Provide the [x, y] coordinate of the cell's center where the given text is located.  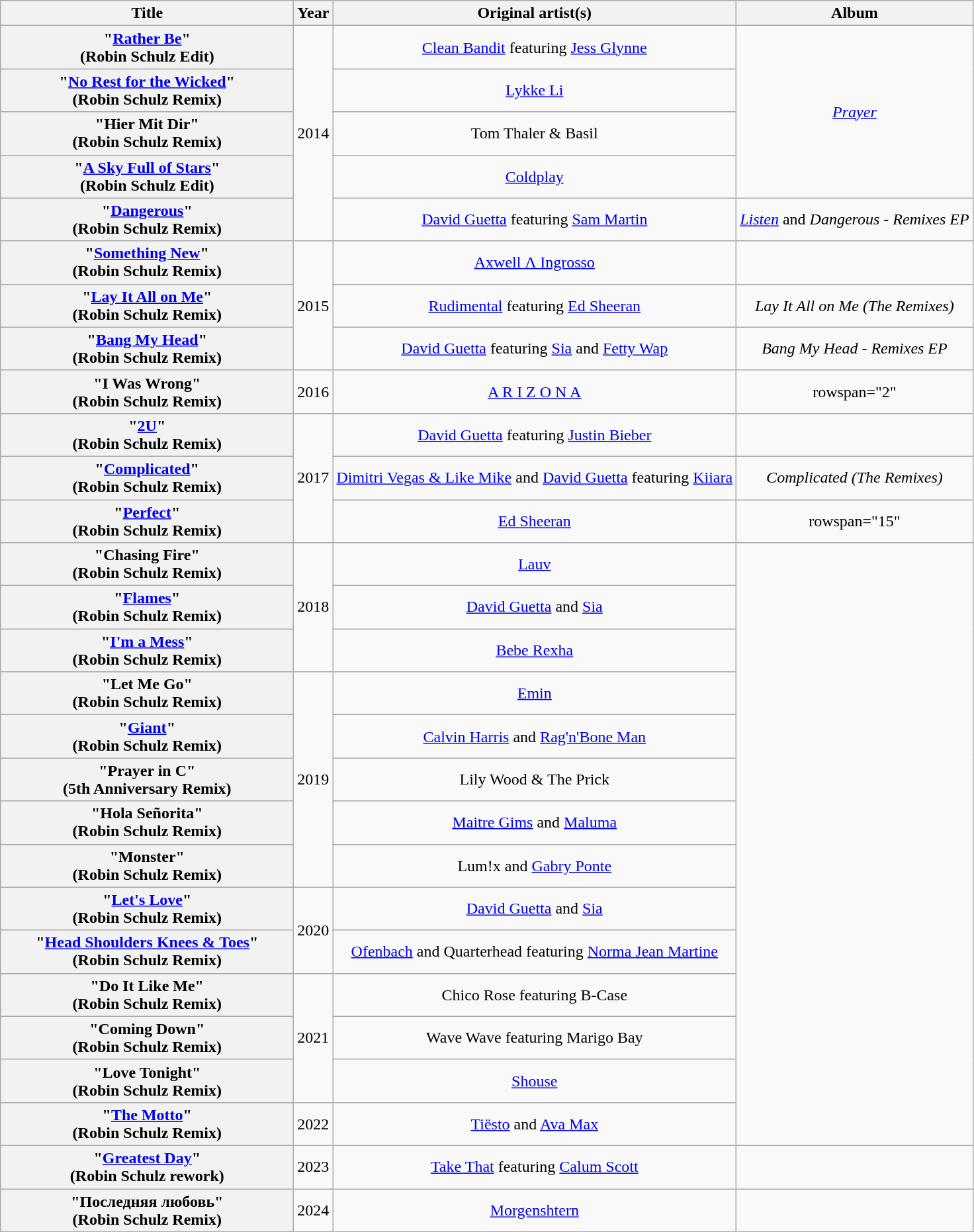
2014 [314, 134]
"Giant" (Robin Schulz Remix) [147, 736]
Original artist(s) [535, 13]
Rudimental featuring Ed Sheeran [535, 306]
Complicated (The Remixes) [855, 478]
"Rather Be"(Robin Schulz Edit) [147, 48]
2020 [314, 930]
2016 [314, 392]
Prayer [855, 112]
David Guetta featuring Sia and Fetty Wap [535, 348]
Wave Wave featuring Marigo Bay [535, 1038]
Lykke Li [535, 90]
Bebe Rexha [535, 650]
Morgenshtern [535, 1210]
"I'm a Mess"(Robin Schulz Remix) [147, 650]
Ofenbach and Quarterhead featuring Norma Jean Martine [535, 952]
2022 [314, 1124]
"Something New"(Robin Schulz Remix) [147, 262]
2023 [314, 1166]
"Hier Mit Dir"(Robin Schulz Remix) [147, 134]
"The Motto" (Robin Schulz Remix) [147, 1124]
Take That featuring Calum Scott [535, 1166]
"Monster"(Robin Schulz Remix) [147, 866]
2019 [314, 780]
Title [147, 13]
"No Rest for the Wicked"(Robin Schulz Remix) [147, 90]
Tiësto and Ava Max [535, 1124]
"Greatest Day"(Robin Schulz rework) [147, 1166]
Clean Bandit featuring Jess Glynne [535, 48]
Maitre Gims and Maluma [535, 822]
"Complicated"(Robin Schulz Remix) [147, 478]
Dimitri Vegas & Like Mike and David Guetta featuring Kiiara [535, 478]
"Lay It All on Me"(Robin Schulz Remix) [147, 306]
Emin [535, 694]
Bang My Head - Remixes EP [855, 348]
"Bang My Head"(Robin Schulz Remix) [147, 348]
Coldplay [535, 176]
Album [855, 13]
"Flames"(Robin Schulz Remix) [147, 608]
Calvin Harris and Rag'n'Bone Man [535, 736]
David Guetta featuring Sam Martin [535, 220]
2021 [314, 1038]
Shouse [535, 1080]
"Love Tonight" (Robin Schulz Remix) [147, 1080]
rowspan="15" [855, 520]
"Perfect"(Robin Schulz Remix) [147, 520]
2018 [314, 608]
"I Was Wrong"(Robin Schulz Remix) [147, 392]
Lay It All on Me (The Remixes) [855, 306]
"Hola Señorita"(Robin Schulz Remix) [147, 822]
Listen and Dangerous - Remixes EP [855, 220]
"Dangerous"(Robin Schulz Remix) [147, 220]
Ed Sheeran [535, 520]
2024 [314, 1210]
"Let's Love"(Robin Schulz Remix) [147, 908]
"Coming Down" (Robin Schulz Remix) [147, 1038]
Axwell Λ Ingrosso [535, 262]
"Chasing Fire"(Robin Schulz Remix) [147, 564]
"Do It Like Me" (Robin Schulz Remix) [147, 994]
Lily Wood & The Prick [535, 780]
"Head Shoulders Knees & Toes" (Robin Schulz Remix) [147, 952]
Lauv [535, 564]
2017 [314, 478]
"2U"(Robin Schulz Remix) [147, 434]
Year [314, 13]
"Let Me Go" (Robin Schulz Remix) [147, 694]
2015 [314, 306]
David Guetta featuring Justin Bieber [535, 434]
Tom Thaler & Basil [535, 134]
Lum!x and Gabry Ponte [535, 866]
rowspan="2" [855, 392]
"A Sky Full of Stars"(Robin Schulz Edit) [147, 176]
"Prayer in C" (5th Anniversary Remix) [147, 780]
Chico Rose featuring B-Case [535, 994]
A R I Z O N A [535, 392]
"Последняя любовь"(Robin Schulz Remix) [147, 1210]
